Output the (X, Y) coordinate of the center of the cell containing the given text.  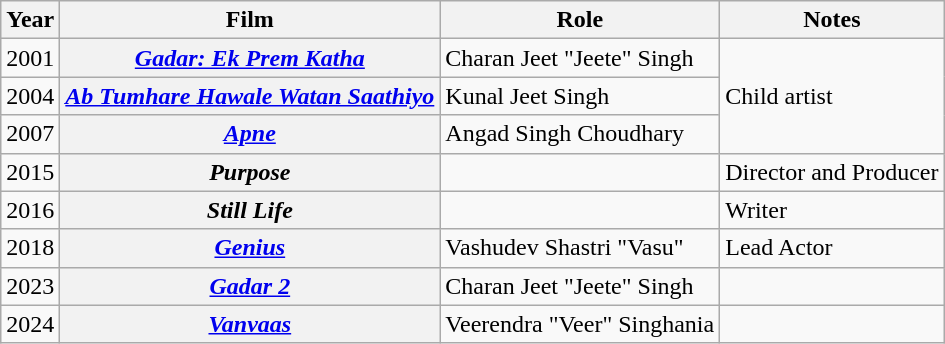
2004 (30, 96)
Gadar 2 (250, 286)
2001 (30, 58)
Angad Singh Choudhary (580, 134)
2018 (30, 248)
Vanvaas (250, 324)
Gadar: Ek Prem Katha (250, 58)
Child artist (832, 96)
Film (250, 20)
Kunal Jeet Singh (580, 96)
Year (30, 20)
2023 (30, 286)
2015 (30, 172)
Director and Producer (832, 172)
Writer (832, 210)
Purpose (250, 172)
Apne (250, 134)
Genius (250, 248)
Still Life (250, 210)
Veerendra "Veer" Singhania (580, 324)
Ab Tumhare Hawale Watan Saathiyo (250, 96)
Notes (832, 20)
Vashudev Shastri "Vasu" (580, 248)
Lead Actor (832, 248)
2024 (30, 324)
2016 (30, 210)
2007 (30, 134)
Role (580, 20)
